Locate the cell with the specified text and output its (X, Y) center coordinate. 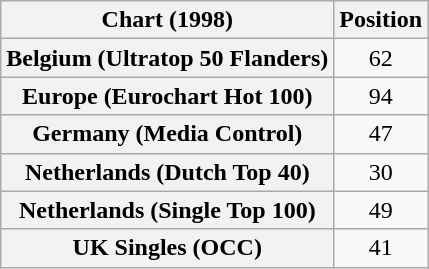
62 (381, 58)
49 (381, 210)
Netherlands (Single Top 100) (168, 210)
30 (381, 172)
94 (381, 96)
Position (381, 20)
Chart (1998) (168, 20)
Europe (Eurochart Hot 100) (168, 96)
Netherlands (Dutch Top 40) (168, 172)
47 (381, 134)
Belgium (Ultratop 50 Flanders) (168, 58)
Germany (Media Control) (168, 134)
41 (381, 248)
UK Singles (OCC) (168, 248)
